Scan for the cell matching the given text and deliver its (X, Y) coordinate at center. 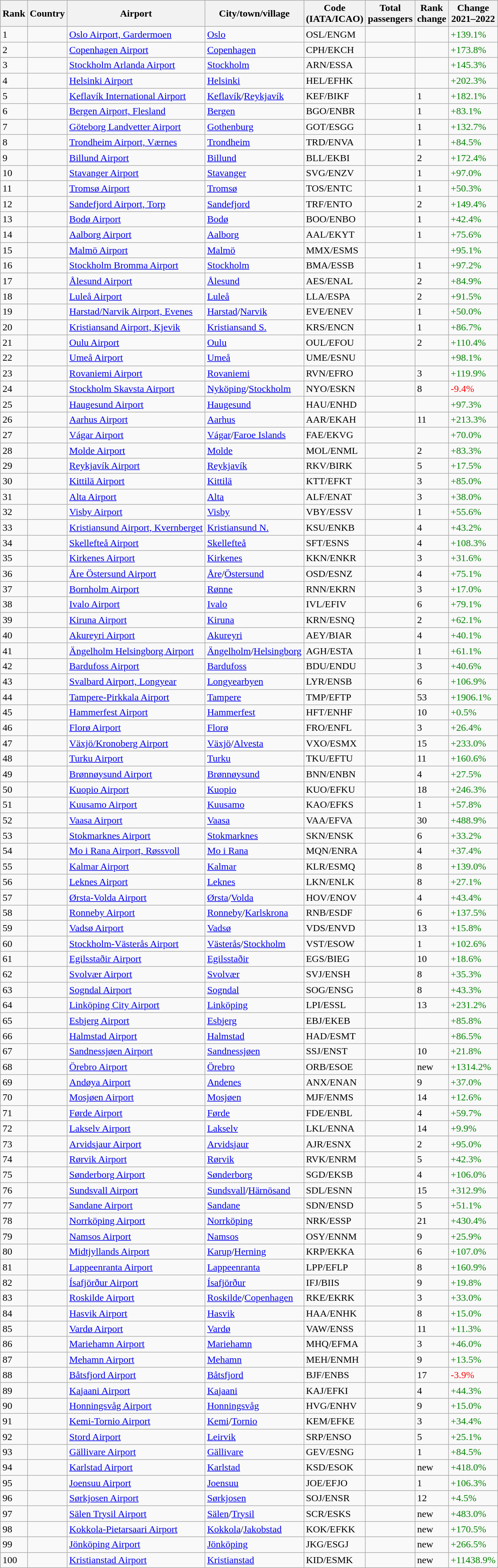
GOT/ESGG (334, 127)
+86.5% (473, 1036)
Trondheim Airport, Værnes (136, 142)
Rørvik Airport (136, 1159)
+9.9% (473, 1128)
Trondheim (254, 142)
Midtjyllands Airport (136, 1252)
57 (14, 897)
ARN/ESSA (334, 65)
Oulu Airport (136, 343)
SFT/ESNS (334, 543)
93 (14, 1452)
+35.3% (473, 974)
HAU/ENHD (334, 404)
Kristiansund N. (254, 528)
Mo i Rana (254, 851)
+132.7% (473, 127)
+98.1% (473, 358)
+43.4% (473, 897)
Kristiansand Airport, Kjevik (136, 327)
Reykjavík (254, 466)
Visby Airport (136, 512)
KTT/EFKT (334, 481)
BGO/ENBR (334, 111)
Kristianstad (254, 1560)
Stockholm-Västerås Airport (136, 944)
KEM/EFKE (334, 1421)
+160.6% (473, 759)
SSJ/ENST (334, 1051)
ORB/ESOE (334, 1067)
35 (14, 558)
+17.5% (473, 466)
SOJ/ENSR (334, 1498)
TMP/EFTP (334, 697)
Sønderborg Airport (136, 1174)
KLR/ESMQ (334, 866)
76 (14, 1190)
Keflavík International Airport (136, 96)
NYO/ESKN (334, 389)
Skellefteå (254, 543)
Sogndal (254, 990)
73 (14, 1144)
Sørkjosen (254, 1498)
Aarhus (254, 419)
61 (14, 959)
Florø (254, 728)
Båtsfjord Airport (136, 1375)
45 (14, 713)
MOL/ENML (334, 451)
27 (14, 435)
Gothenburg (254, 127)
63 (14, 990)
42 (14, 666)
KRN/ESNQ (334, 620)
Svolvær Airport (136, 974)
Billund (254, 157)
Malmö (254, 250)
Gällivare Airport (136, 1452)
Oulu (254, 343)
Göteborg Landvetter Airport (136, 127)
Billund Airport (136, 157)
38 (14, 604)
Åre/Östersund (254, 574)
Roskilde/Copenhagen (254, 1298)
Sogndal Airport (136, 990)
80 (14, 1252)
EBJ/EKEB (334, 1021)
+75.1% (473, 574)
+44.3% (473, 1390)
Aalborg Airport (136, 235)
70 (14, 1098)
20 (14, 327)
90 (14, 1406)
BJF/ENBS (334, 1375)
+18.6% (473, 959)
+27.1% (473, 882)
24 (14, 389)
Luleå Airport (136, 296)
Sandane (254, 1206)
100 (14, 1560)
Leknes (254, 882)
+11438.9% (473, 1560)
+418.0% (473, 1468)
Egilsstaðir (254, 959)
Stokmarknes Airport (136, 836)
Rovaniemi (254, 373)
LYR/ENSB (334, 681)
+95.1% (473, 250)
Joensuu Airport (136, 1483)
+106.3% (473, 1483)
+483.0% (473, 1514)
BMA/ESSB (334, 266)
Vágar Airport (136, 435)
Leknes Airport (136, 882)
Namsos Airport (136, 1236)
+233.0% (473, 743)
+97.3% (473, 404)
OSY/ENNM (334, 1236)
Kalmar (254, 866)
Bergen Airport, Flesland (136, 111)
Longyearbyen (254, 681)
Rovaniemi Airport (136, 373)
Tampere-Pirkkala Airport (136, 697)
Kittilä Airport (136, 481)
EGS/BIEG (334, 959)
Sandefjord Airport, Torp (136, 204)
+40.6% (473, 666)
98 (14, 1529)
85 (14, 1329)
7 (14, 127)
SVJ/ENSH (334, 974)
Stockholm Arlanda Airport (136, 65)
67 (14, 1051)
KRP/EKKA (334, 1252)
+33.2% (473, 836)
89 (14, 1390)
Helsinki Airport (136, 81)
29 (14, 466)
Kokkola-Pietarsaari Airport (136, 1529)
SRP/ENSO (334, 1437)
Sandnessjøen Airport (136, 1051)
68 (14, 1067)
26 (14, 419)
Kuopio Airport (136, 789)
BOO/ENBO (334, 219)
Hasvik (254, 1313)
Førde (254, 1113)
VBY/ESSV (334, 512)
SVG/ENZV (334, 173)
+85.8% (473, 1021)
City/town/village (254, 14)
Jönköping Airport (136, 1545)
Egilsstaðir Airport (136, 959)
SDL/ESNN (334, 1190)
Kemi-Tornio Airport (136, 1421)
Totalpassengers (390, 14)
IFJ/BIIS (334, 1283)
79 (14, 1236)
Umeå Airport (136, 358)
GEV/ESNG (334, 1452)
+95.0% (473, 1144)
+160.9% (473, 1267)
MEH/ENMH (334, 1360)
KAO/EFKS (334, 805)
54 (14, 851)
Lappeenranta (254, 1267)
+1906.1% (473, 697)
Ronneby/Karlskrona (254, 913)
55 (14, 866)
Mosjøen (254, 1098)
+26.4% (473, 728)
MJF/ENMS (334, 1098)
SCR/ESKS (334, 1514)
Sälen Trysil Airport (136, 1514)
HFT/ENHF (334, 713)
+33.0% (473, 1298)
Vardø (254, 1329)
+137.5% (473, 913)
+43.3% (473, 990)
Lakselv Airport (136, 1128)
Kiruna (254, 620)
LKL/ENNA (334, 1128)
Bergen (254, 111)
Molde (254, 451)
77 (14, 1206)
Lakselv (254, 1128)
+202.3% (473, 81)
MQN/ENRA (334, 851)
Mehamn (254, 1360)
46 (14, 728)
Sønderborg (254, 1174)
66 (14, 1036)
+15.8% (473, 928)
Kokkola/Jakobstad (254, 1529)
+61.1% (473, 651)
+57.8% (473, 805)
+27.5% (473, 774)
Svolvær (254, 974)
Joensuu (254, 1483)
36 (14, 574)
Linköping (254, 1005)
23 (14, 373)
Kristiansand S. (254, 327)
+83.3% (473, 451)
Turku Airport (136, 759)
+83.1% (473, 111)
Ivalo (254, 604)
VAA/EFVA (334, 820)
+13.5% (473, 1360)
+31.6% (473, 558)
91 (14, 1421)
Svalbard Airport, Longyear (136, 681)
Reykjavík Airport (136, 466)
60 (14, 944)
+119.9% (473, 373)
RVN/EFRO (334, 373)
16 (14, 266)
+34.4% (473, 1421)
Hammerfest (254, 713)
+50.0% (473, 312)
+43.2% (473, 528)
Ísafjörður (254, 1283)
-9.4% (473, 389)
72 (14, 1128)
HEL/EFHK (334, 81)
+37.0% (473, 1082)
Bardufoss (254, 666)
Mo i Rana Airport, Røssvoll (136, 851)
Brønnøysund (254, 774)
+139.1% (473, 34)
MHQ/EFMA (334, 1344)
TRF/ENTO (334, 204)
Stokmarknes (254, 836)
+25.1% (473, 1437)
Aarhus Airport (136, 419)
Sørkjosen Airport (136, 1498)
Tromsø Airport (136, 188)
Västerås/Stockholm (254, 944)
84 (14, 1313)
SKN/ENSK (334, 836)
94 (14, 1468)
SGD/EKSB (334, 1174)
Kajaani (254, 1390)
JKG/ESGJ (334, 1545)
99 (14, 1545)
Namsos (254, 1236)
Ørsta-Volda Airport (136, 897)
58 (14, 913)
RKE/EKRK (334, 1298)
Code(IATA/ICAO) (334, 14)
LPI/ESSL (334, 1005)
Esbjerg (254, 1021)
Airport (136, 14)
Vaasa Airport (136, 820)
Rank (14, 14)
83 (14, 1298)
Roskilde Airport (136, 1298)
Honningsvåg Airport (136, 1406)
19 (14, 312)
RKV/BIRK (334, 466)
Oslo (254, 34)
Sundsvall Airport (136, 1190)
+172.4% (473, 157)
37 (14, 589)
HOV/ENOV (334, 897)
Kirkenes Airport (136, 558)
AJR/ESNX (334, 1144)
FRO/ENFL (334, 728)
+79.1% (473, 604)
Vadsø Airport (136, 928)
KOK/EFKK (334, 1529)
88 (14, 1375)
HVG/ENHV (334, 1406)
Bardufoss Airport (136, 666)
Førde Airport (136, 1113)
28 (14, 451)
Kuopio (254, 789)
JOE/EFJO (334, 1483)
+312.9% (473, 1190)
Sundsvall/Härnösand (254, 1190)
Change2021–2022 (473, 14)
+25.9% (473, 1236)
Kittilä (254, 481)
Kristiansund Airport, Kvernberget (136, 528)
+173.8% (473, 50)
Växjö/Kronoberg Airport (136, 743)
LKN/ENLK (334, 882)
Rankchange (432, 14)
Sandane Airport (136, 1206)
Vágar/Faroe Islands (254, 435)
Jönköping (254, 1545)
Helsinki (254, 81)
KSD/ESOK (334, 1468)
Karlstad Airport (136, 1468)
56 (14, 882)
VXO/ESMX (334, 743)
33 (14, 528)
Molde Airport (136, 451)
Hammerfest Airport (136, 713)
Lappeenranta Airport (136, 1267)
+97.0% (473, 173)
+139.0% (473, 866)
+102.6% (473, 944)
Mariehamn (254, 1344)
Haugesund Airport (136, 404)
Kiruna Airport (136, 620)
+51.1% (473, 1206)
47 (14, 743)
Kuusamo Airport (136, 805)
Nyköping/Stockholm (254, 389)
CPH/EKCH (334, 50)
Kalmar Airport (136, 866)
Honningsvåg (254, 1406)
VAW/ENSS (334, 1329)
Mariehamn Airport (136, 1344)
Ålesund Airport (136, 281)
71 (14, 1113)
Haugesund (254, 404)
Norrköping Airport (136, 1221)
Halmstad Airport (136, 1036)
Kajaani Airport (136, 1390)
Mehamn Airport (136, 1360)
IVL/EFIV (334, 604)
Tromsø (254, 188)
LLA/ESPA (334, 296)
Esbjerg Airport (136, 1021)
69 (14, 1082)
Åre Östersund Airport (136, 574)
+106.0% (473, 1174)
Copenhagen (254, 50)
+213.3% (473, 419)
+145.3% (473, 65)
Brønnøysund Airport (136, 774)
81 (14, 1267)
Andenes (254, 1082)
+42.4% (473, 219)
+38.0% (473, 497)
Rørvik (254, 1159)
+108.3% (473, 543)
+246.3% (473, 789)
EVE/ENEV (334, 312)
Ängelholm Helsingborg Airport (136, 651)
Örebro (254, 1067)
SOG/ENSG (334, 990)
RVK/ENRM (334, 1159)
48 (14, 759)
Vadsø (254, 928)
+107.0% (473, 1252)
OUL/EFOU (334, 343)
Alta Airport (136, 497)
49 (14, 774)
+40.1% (473, 635)
43 (14, 681)
Hasvik Airport (136, 1313)
+106.9% (473, 681)
87 (14, 1360)
Gällivare (254, 1452)
+0.5% (473, 713)
Bodø (254, 219)
Arvidsjaur (254, 1144)
+97.2% (473, 266)
KAJ/EFKI (334, 1390)
AAL/EKYT (334, 235)
+430.4% (473, 1221)
92 (14, 1437)
39 (14, 620)
+59.7% (473, 1113)
62 (14, 974)
44 (14, 697)
Arvidsjaur Airport (136, 1144)
+231.2% (473, 1005)
+182.1% (473, 96)
VST/ESOW (334, 944)
OSD/ESNZ (334, 574)
KRS/ENCN (334, 327)
Tampere (254, 697)
Visby (254, 512)
25 (14, 404)
+46.0% (473, 1344)
KID/ESMK (334, 1560)
RNB/ESDF (334, 913)
52 (14, 820)
Sälen/Trysil (254, 1514)
AGH/ESTA (334, 651)
Luleå (254, 296)
-3.9% (473, 1375)
+91.5% (473, 296)
Country (47, 14)
TOS/ENTC (334, 188)
AES/ENAL (334, 281)
+85.0% (473, 481)
75 (14, 1174)
+17.0% (473, 589)
+488.9% (473, 820)
Harstad/Narvik Airport, Evenes (136, 312)
KKN/ENKR (334, 558)
Stavanger (254, 173)
Linköping City Airport (136, 1005)
BNN/ENBN (334, 774)
59 (14, 928)
Halmstad (254, 1036)
Karup/Herning (254, 1252)
OSL/ENGM (334, 34)
Ronneby Airport (136, 913)
Karlstad (254, 1468)
Turku (254, 759)
+19.8% (473, 1283)
Ørsta/Volda (254, 897)
51 (14, 805)
+50.3% (473, 188)
Sandnessjøen (254, 1051)
Ålesund (254, 281)
Skellefteå Airport (136, 543)
TKU/EFTU (334, 759)
97 (14, 1514)
Kristianstad Airport (136, 1560)
+42.3% (473, 1159)
96 (14, 1498)
34 (14, 543)
41 (14, 651)
Ivalo Airport (136, 604)
+266.5% (473, 1545)
KEF/BIKF (334, 96)
74 (14, 1159)
Malmö Airport (136, 250)
BLL/EKBI (334, 157)
+12.6% (473, 1098)
Stockholm Bromma Airport (136, 266)
VDS/ENVD (334, 928)
Copenhagen Airport (136, 50)
KUO/EFKU (334, 789)
Mosjøen Airport (136, 1098)
+149.4% (473, 204)
Aalborg (254, 235)
+84.9% (473, 281)
40 (14, 635)
Kuusamo (254, 805)
78 (14, 1221)
95 (14, 1483)
HAA/ENHK (334, 1313)
+70.0% (473, 435)
32 (14, 512)
MMX/ESMS (334, 250)
Stavanger Airport (136, 173)
Stord Airport (136, 1437)
RNN/EKRN (334, 589)
Harstad/Narvik (254, 312)
64 (14, 1005)
82 (14, 1283)
TRD/ENVA (334, 142)
Umeå (254, 358)
AAR/EKAH (334, 419)
+37.4% (473, 851)
Vaasa (254, 820)
NRK/ESSP (334, 1221)
31 (14, 497)
Florø Airport (136, 728)
Norrköping (254, 1221)
LPP/EFLP (334, 1267)
+62.1% (473, 620)
Växjö/Alvesta (254, 743)
FAE/EKVG (334, 435)
Sandefjord (254, 204)
+21.8% (473, 1051)
65 (14, 1021)
UME/ESNU (334, 358)
Ísafjörður Airport (136, 1283)
Båtsfjord (254, 1375)
+170.5% (473, 1529)
Bodø Airport (136, 219)
AEY/BIAR (334, 635)
Vardø Airport (136, 1329)
Rønne (254, 589)
Akureyri (254, 635)
50 (14, 789)
22 (14, 358)
ANX/ENAN (334, 1082)
Akureyri Airport (136, 635)
+4.5% (473, 1498)
HAD/ESMT (334, 1036)
Leirvik (254, 1437)
Andøya Airport (136, 1082)
Kemi/Tornio (254, 1421)
Ängelholm/Helsingborg (254, 651)
Bornholm Airport (136, 589)
Alta (254, 497)
Kirkenes (254, 558)
BDU/ENDU (334, 666)
Örebro Airport (136, 1067)
Oslo Airport, Gardermoen (136, 34)
Stockholm Skavsta Airport (136, 389)
+86.7% (473, 327)
+11.3% (473, 1329)
+110.4% (473, 343)
KSU/ENKB (334, 528)
SDN/ENSD (334, 1206)
+55.6% (473, 512)
Keflavík/Reykjavík (254, 96)
+1314.2% (473, 1067)
FDE/ENBL (334, 1113)
86 (14, 1344)
ALF/ENAT (334, 497)
+75.6% (473, 235)
